Output the (X, Y) coordinate of the center of the cell containing the given text.  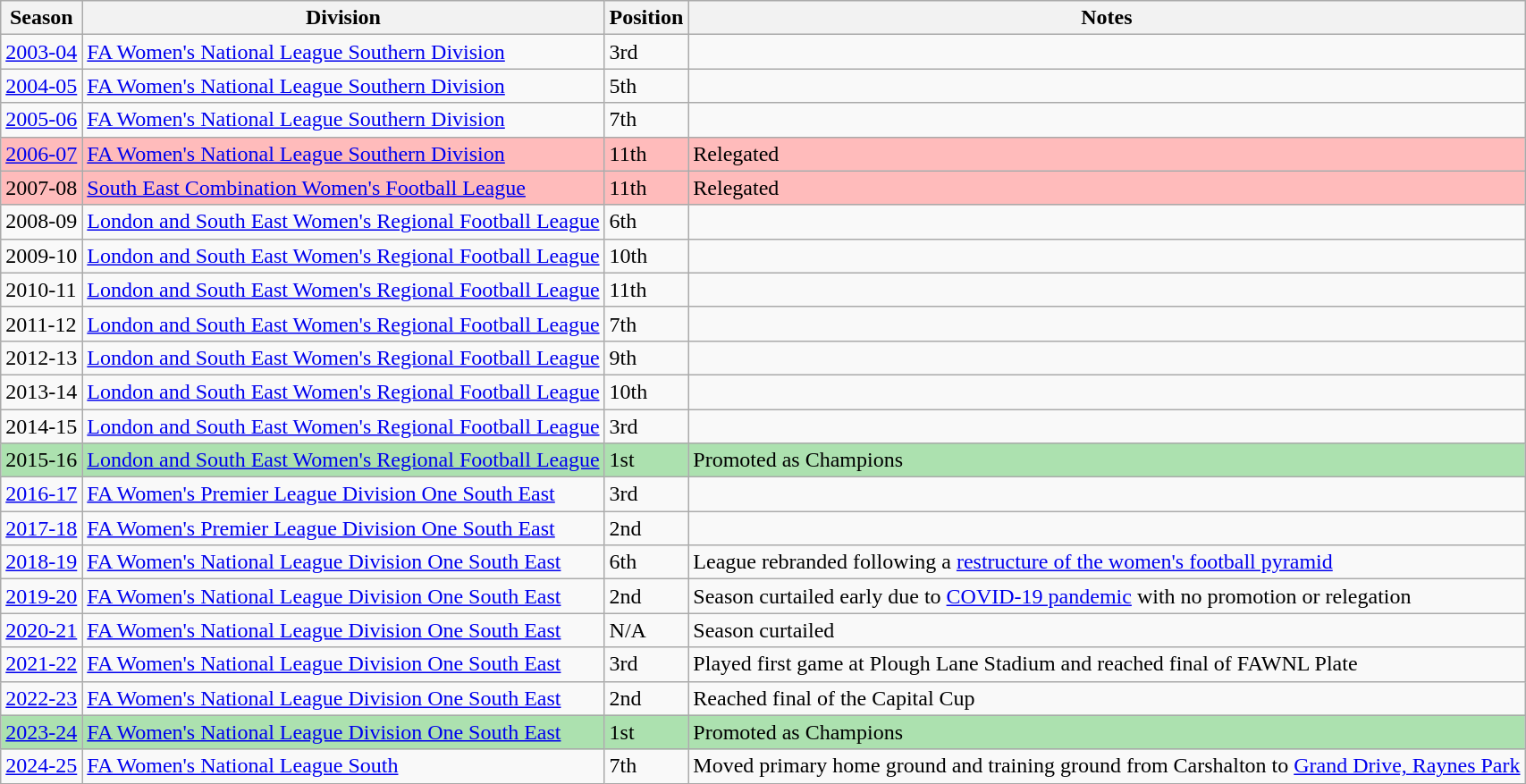
2013-14 (41, 392)
2019-20 (41, 596)
2017-18 (41, 528)
2011-12 (41, 324)
Reached final of the Capital Cup (1107, 698)
2010-11 (41, 290)
South East Combination Women's Football League (343, 188)
Season curtailed (1107, 630)
Season (41, 18)
2007-08 (41, 188)
2023-24 (41, 732)
9th (646, 358)
2020-21 (41, 630)
2024-25 (41, 766)
2014-15 (41, 426)
Played first game at Plough Lane Stadium and reached final of FAWNL Plate (1107, 664)
2012-13 (41, 358)
2006-07 (41, 154)
Position (646, 18)
Notes (1107, 18)
Season curtailed early due to COVID-19 pandemic with no promotion or relegation (1107, 596)
2022-23 (41, 698)
2008-09 (41, 222)
League rebranded following a restructure of the women's football pyramid (1107, 562)
FA Women's National League South (343, 766)
Moved primary home ground and training ground from Carshalton to Grand Drive, Raynes Park (1107, 766)
2005-06 (41, 120)
2003-04 (41, 52)
5th (646, 86)
2018-19 (41, 562)
Division (343, 18)
2015-16 (41, 460)
2009-10 (41, 256)
2016-17 (41, 494)
2021-22 (41, 664)
N/A (646, 630)
2004-05 (41, 86)
